Return the [x, y] coordinate for the center point of the cell that contains the specified text.  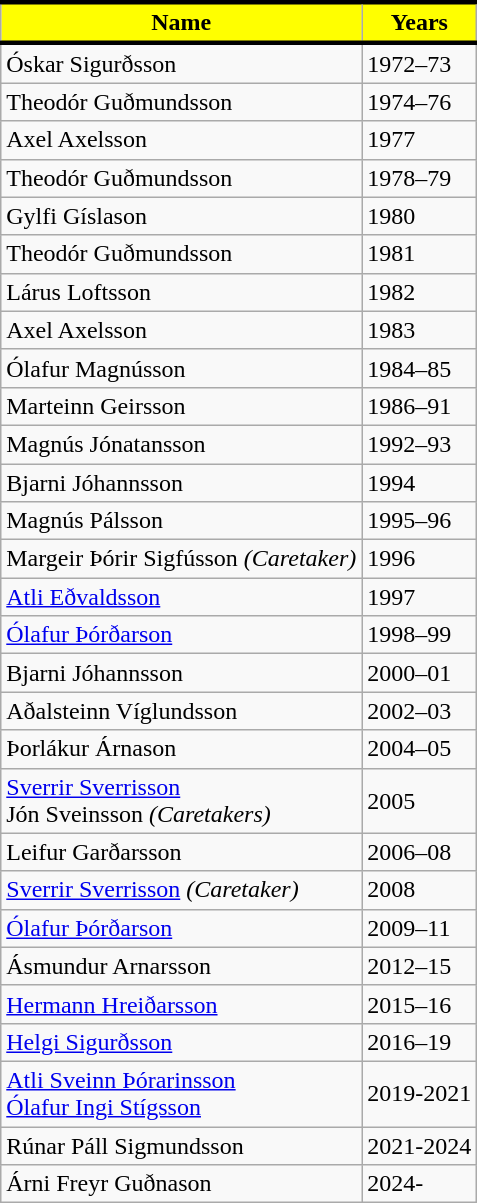
1983 [420, 330]
Hermann Hreiðarsson [182, 1004]
Atli Eðvaldsson [182, 597]
2021-2024 [420, 1145]
2015–16 [420, 1004]
Name [182, 22]
1980 [420, 216]
Ásmundur Arnarsson [182, 966]
1978–79 [420, 178]
Magnús Pálsson [182, 521]
Helgi Sigurðsson [182, 1042]
1995–96 [420, 521]
2005 [420, 800]
Atli Sveinn Þórarinsson Ólafur Ingi Stígsson [182, 1094]
2012–15 [420, 966]
1974–76 [420, 102]
Óskar Sigurðsson [182, 63]
1977 [420, 140]
Magnús Jónatansson [182, 444]
2008 [420, 890]
2000–01 [420, 673]
Gylfi Gíslason [182, 216]
1994 [420, 483]
Sverrir Sverrisson (Caretaker) [182, 890]
1986–91 [420, 406]
Years [420, 22]
2002–03 [420, 711]
2019-2021 [420, 1094]
2024- [420, 1184]
Marteinn Geirsson [182, 406]
2006–08 [420, 852]
1984–85 [420, 368]
1981 [420, 254]
2009–11 [420, 928]
1992–93 [420, 444]
Árni Freyr Guðnason [182, 1184]
1996 [420, 559]
Sverrir Sverrisson Jón Sveinsson (Caretakers) [182, 800]
Lárus Loftsson [182, 292]
Margeir Þórir Sigfússon (Caretaker) [182, 559]
2016–19 [420, 1042]
1972–73 [420, 63]
Ólafur Magnússon [182, 368]
Leifur Garðarsson [182, 852]
1998–99 [420, 635]
1997 [420, 597]
1982 [420, 292]
Aðalsteinn Víglundsson [182, 711]
Rúnar Páll Sigmundsson [182, 1145]
Þorlákur Árnason [182, 749]
2004–05 [420, 749]
